Identify which cell holds the provided text, then report its [x, y] central coordinate. 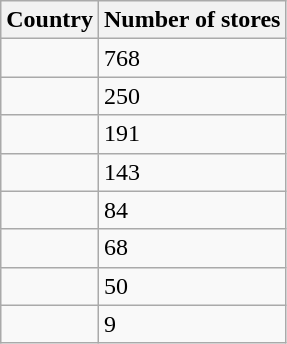
9 [192, 324]
84 [192, 210]
143 [192, 172]
250 [192, 96]
50 [192, 286]
Number of stores [192, 20]
Country [50, 20]
68 [192, 248]
191 [192, 134]
768 [192, 58]
